Determine the (x, y) coordinate at the center of the cell enclosing the given text.  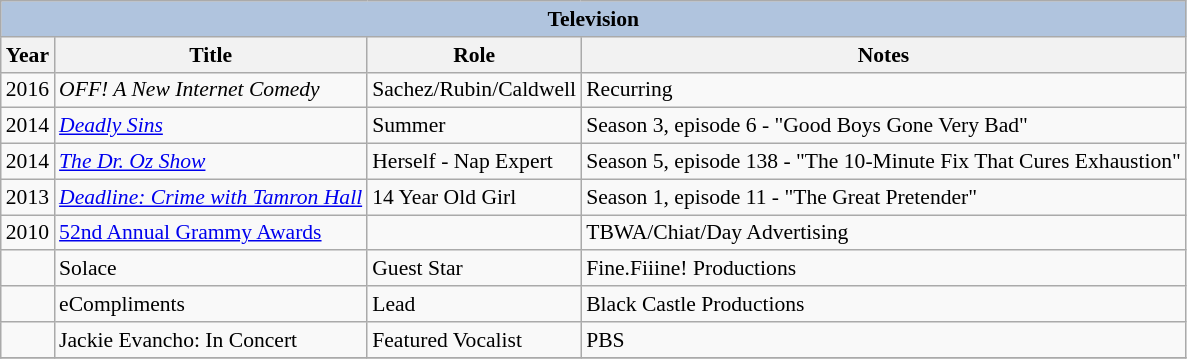
Featured Vocalist (474, 340)
2013 (28, 197)
Guest Star (474, 269)
TBWA/Chiat/Day Advertising (884, 233)
Sachez/Rubin/Caldwell (474, 90)
Deadline: Crime with Tamron Hall (210, 197)
PBS (884, 340)
Notes (884, 55)
Solace (210, 269)
Recurring (884, 90)
2016 (28, 90)
Fine.Fiiine! Productions (884, 269)
Season 3, episode 6 - "Good Boys Gone Very Bad" (884, 126)
14 Year Old Girl (474, 197)
Season 1, episode 11 - "The Great Pretender" (884, 197)
52nd Annual Grammy Awards (210, 233)
Summer (474, 126)
Season 5, episode 138 - "The 10-Minute Fix That Cures Exhaustion" (884, 162)
Television (594, 19)
OFF! A New Internet Comedy (210, 90)
Role (474, 55)
Year (28, 55)
Black Castle Productions (884, 304)
Herself - Nap Expert (474, 162)
eCompliments (210, 304)
Deadly Sins (210, 126)
2010 (28, 233)
Jackie Evancho: In Concert (210, 340)
The Dr. Oz Show (210, 162)
Lead (474, 304)
Title (210, 55)
